Detect which cell encompasses the target text, then output its [X, Y] center coordinate. 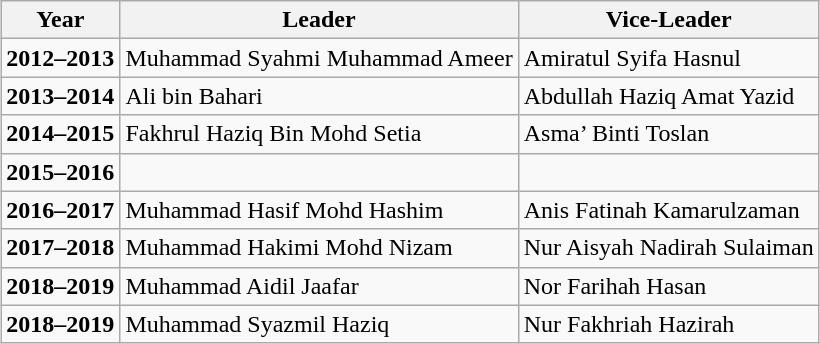
Fakhrul Haziq Bin Mohd Setia [319, 134]
Leader [319, 20]
Vice-Leader [668, 20]
2014–2015 [60, 134]
Muhammad Hakimi Mohd Nizam [319, 248]
Muhammad Hasif Mohd Hashim [319, 210]
Nur Fakhriah Hazirah [668, 324]
Anis Fatinah Kamarulzaman [668, 210]
Asma’ Binti Toslan [668, 134]
Ali bin Bahari [319, 96]
2017–2018 [60, 248]
Muhammad Aidil Jaafar [319, 286]
Year [60, 20]
Amiratul Syifa Hasnul [668, 58]
2012–2013 [60, 58]
2015–2016 [60, 172]
2013–2014 [60, 96]
2016–2017 [60, 210]
Nor Farihah Hasan [668, 286]
Muhammad Syazmil Haziq [319, 324]
Nur Aisyah Nadirah Sulaiman [668, 248]
Abdullah Haziq Amat Yazid [668, 96]
Muhammad Syahmi Muhammad Ameer [319, 58]
